Capture the cell that displays the provided text and extract its (x, y) central coordinate. 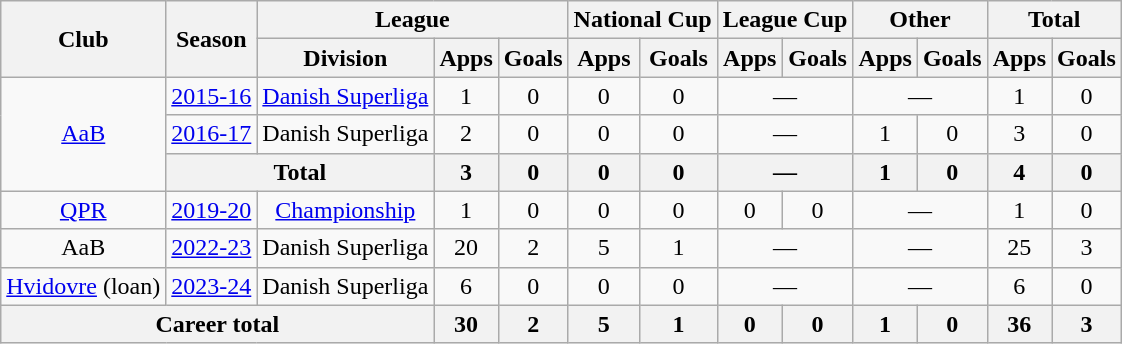
30 (466, 324)
2023-24 (212, 286)
Other (920, 20)
Division (346, 58)
36 (1019, 324)
Season (212, 39)
2015-16 (212, 96)
League Cup (785, 20)
Club (84, 39)
2016-17 (212, 134)
4 (1019, 172)
2022-23 (212, 248)
QPR (84, 210)
League (412, 20)
25 (1019, 248)
Career total (218, 324)
Hvidovre (loan) (84, 286)
National Cup (642, 20)
20 (466, 248)
2019-20 (212, 210)
Championship (346, 210)
